Output the (X, Y) coordinate of the center of the cell containing the given text.  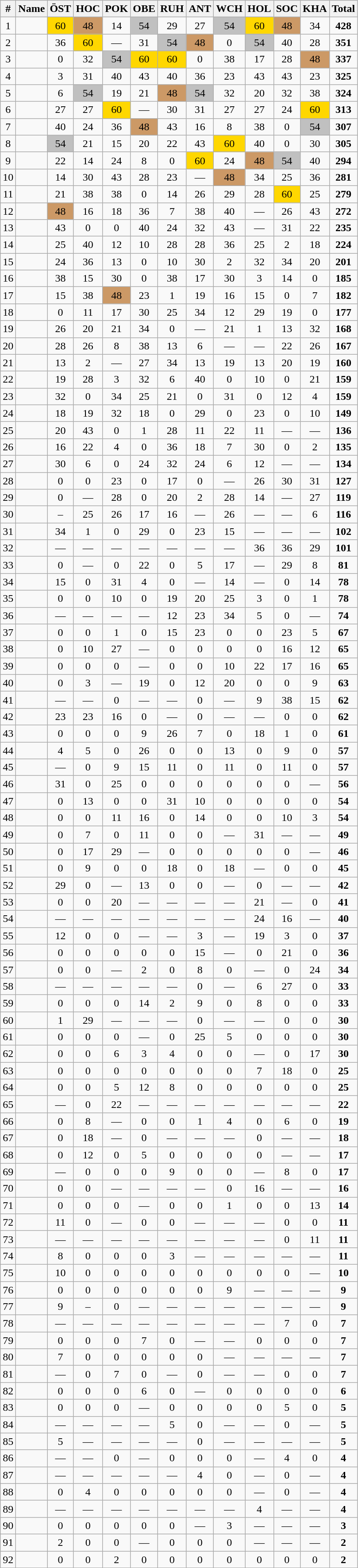
82 (8, 1391)
59 (8, 1003)
39 (8, 666)
47 (8, 801)
79 (8, 1340)
75 (8, 1273)
85 (8, 1441)
# (8, 9)
89 (8, 1509)
86 (8, 1458)
83 (8, 1408)
102 (343, 531)
134 (343, 464)
149 (343, 413)
177 (343, 312)
92 (8, 1559)
KHA (315, 9)
279 (343, 194)
305 (343, 143)
66 (8, 1121)
87 (8, 1475)
136 (343, 430)
RUH (172, 9)
428 (343, 26)
324 (343, 93)
POK (117, 9)
185 (343, 279)
58 (8, 986)
77 (8, 1307)
OBE (144, 9)
72 (8, 1222)
51 (8, 868)
80 (8, 1357)
Name (32, 9)
ÖST (60, 9)
201 (343, 262)
Total (343, 9)
235 (343, 228)
116 (343, 515)
167 (343, 346)
88 (8, 1492)
71 (8, 1205)
50 (8, 852)
WCH (229, 9)
SOC (287, 9)
119 (343, 498)
64 (8, 1088)
90 (8, 1525)
337 (343, 59)
182 (343, 295)
135 (343, 447)
281 (343, 177)
52 (8, 885)
70 (8, 1189)
68 (8, 1155)
294 (343, 160)
ANT (200, 9)
HOC (88, 9)
HOL (259, 9)
35 (8, 599)
91 (8, 1542)
44 (8, 751)
101 (343, 548)
351 (343, 43)
73 (8, 1239)
168 (343, 329)
313 (343, 110)
76 (8, 1290)
307 (343, 127)
53 (8, 902)
224 (343, 245)
272 (343, 211)
160 (343, 363)
325 (343, 76)
84 (8, 1425)
69 (8, 1172)
127 (343, 480)
55 (8, 936)
